Determine the (X, Y) coordinate at the center of the cell enclosing the given text.  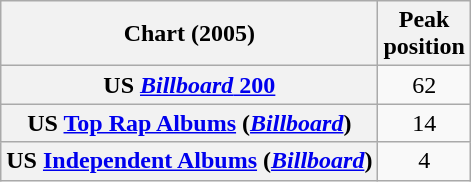
US Independent Albums (Billboard) (190, 161)
Chart (2005) (190, 34)
14 (424, 123)
US Billboard 200 (190, 85)
62 (424, 85)
Peak position (424, 34)
US Top Rap Albums (Billboard) (190, 123)
4 (424, 161)
